Return [X, Y] of the center of cell containing provided text 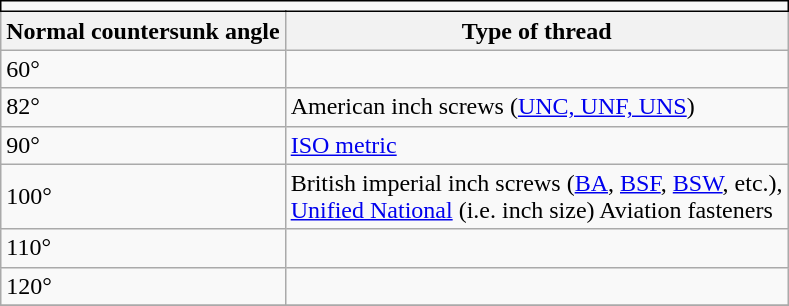
60° [143, 69]
Normal countersunk angle [143, 31]
90° [143, 145]
120° [143, 286]
American inch screws (UNC, UNF, UNS) [536, 107]
ISO metric [536, 145]
Type of thread [536, 31]
100° [143, 196]
British imperial inch screws (BA, BSF, BSW, etc.),Unified National (i.e. inch size) Aviation fasteners [536, 196]
110° [143, 248]
82° [143, 107]
